Locate the cell with the specified text and output its [X, Y] center coordinate. 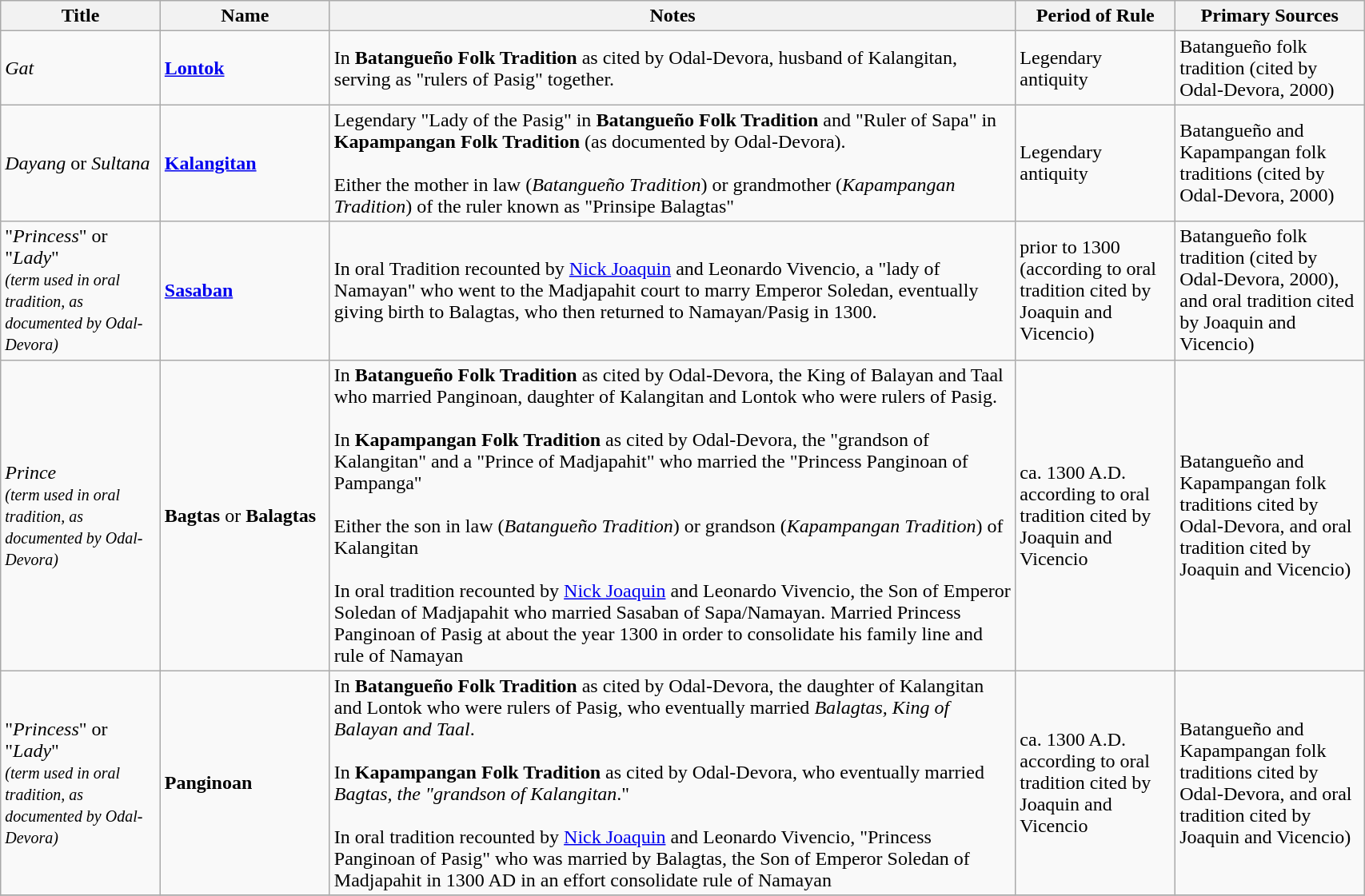
Dayang or Sultana [81, 163]
Period of Rule [1096, 16]
Primary Sources [1270, 16]
Batangueño folk tradition (cited by Odal-Devora, 2000), and oral tradition cited by Joaquin and Vicencio) [1270, 291]
prior to 1300 (according to oral tradition cited by Joaquin and Vicencio) [1096, 291]
Batangueño and Kapampangan folk traditions (cited by Odal-Devora, 2000) [1270, 163]
Lontok [245, 68]
Title [81, 16]
Gat [81, 68]
Batangueño folk tradition (cited by Odal-Devora, 2000) [1270, 68]
Notes [672, 16]
Kalangitan [245, 163]
Name [245, 16]
Panginoan [245, 783]
Sasaban [245, 291]
Prince(term used in oral tradition, as documented by Odal-Devora) [81, 515]
In Batangueño Folk Tradition as cited by Odal-Devora, husband of Kalangitan, serving as "rulers of Pasig" together. [672, 68]
Bagtas or Balagtas [245, 515]
